Identify which cell holds the provided text, then report its [X, Y] central coordinate. 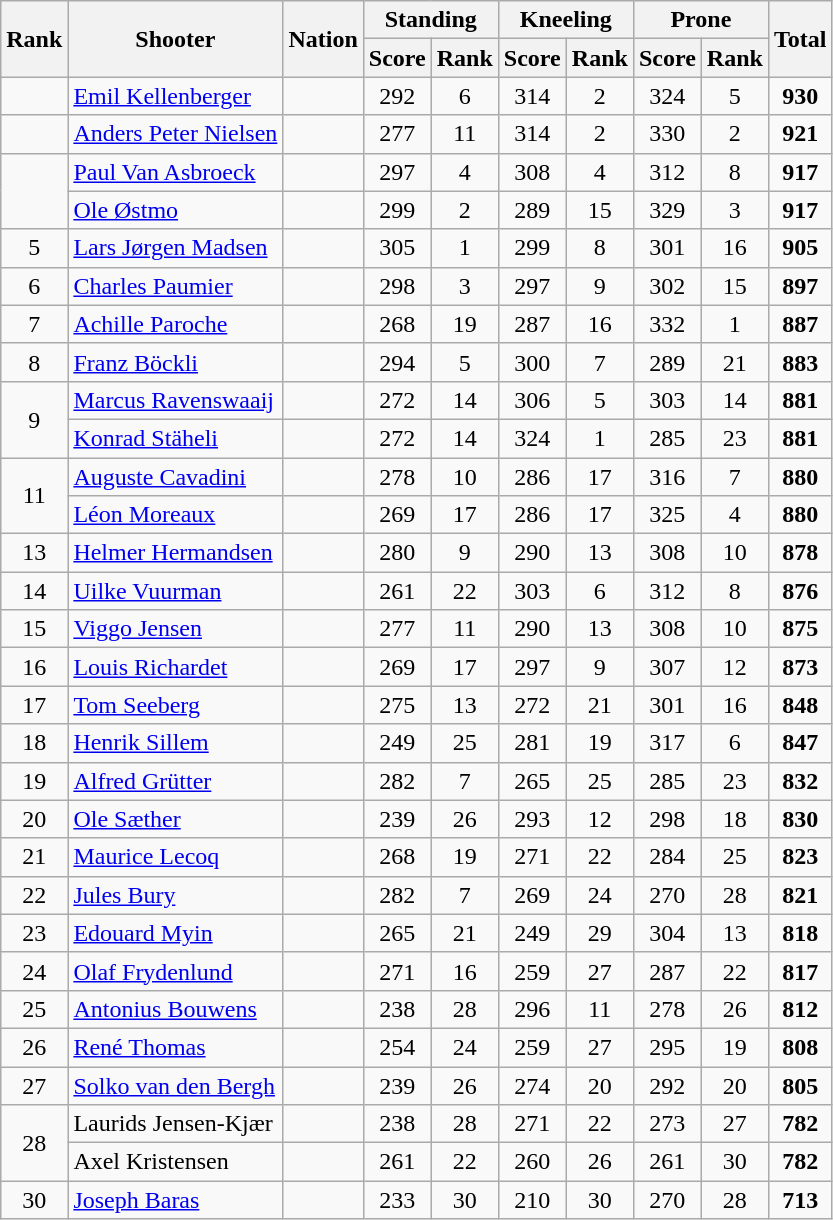
254 [397, 1047]
832 [800, 781]
883 [800, 362]
Lars Jørgen Madsen [176, 248]
300 [532, 362]
Joseph Baras [176, 1200]
281 [532, 743]
294 [397, 362]
280 [397, 553]
317 [667, 743]
875 [800, 629]
302 [667, 286]
Uilke Vuurman [176, 591]
Paul Van Asbroeck [176, 172]
876 [800, 591]
Laurids Jensen-Kjær [176, 1124]
Kneeling [566, 20]
René Thomas [176, 1047]
821 [800, 895]
Marcus Ravenswaaij [176, 400]
818 [800, 933]
Jules Bury [176, 895]
921 [800, 134]
Anders Peter Nielsen [176, 134]
304 [667, 933]
897 [800, 286]
Franz Böckli [176, 362]
Henrik Sillem [176, 743]
305 [397, 248]
905 [800, 248]
878 [800, 553]
Achille Paroche [176, 324]
830 [800, 819]
887 [800, 324]
Maurice Lecoq [176, 857]
274 [532, 1085]
Shooter [176, 39]
325 [667, 515]
812 [800, 1009]
Solko van den Bergh [176, 1085]
Ole Østmo [176, 210]
332 [667, 324]
Konrad Stäheli [176, 438]
Emil Kellenberger [176, 96]
233 [397, 1200]
823 [800, 857]
713 [800, 1200]
296 [532, 1009]
307 [667, 667]
Antonius Bouwens [176, 1009]
Total [800, 39]
930 [800, 96]
210 [532, 1200]
260 [532, 1162]
Viggo Jensen [176, 629]
Alfred Grütter [176, 781]
275 [397, 705]
329 [667, 210]
805 [800, 1085]
Edouard Myin [176, 933]
Auguste Cavadini [176, 477]
848 [800, 705]
Axel Kristensen [176, 1162]
Charles Paumier [176, 286]
330 [667, 134]
Louis Richardet [176, 667]
873 [800, 667]
Helmer Hermandsen [176, 553]
316 [667, 477]
Olaf Frydenlund [176, 971]
847 [800, 743]
Tom Seeberg [176, 705]
29 [600, 933]
Léon Moreaux [176, 515]
273 [667, 1124]
293 [532, 819]
808 [800, 1047]
295 [667, 1047]
817 [800, 971]
Standing [430, 20]
284 [667, 857]
Prone [700, 20]
Ole Sæther [176, 819]
306 [532, 400]
Nation [323, 39]
